Return [x, y] of the center of cell containing provided text 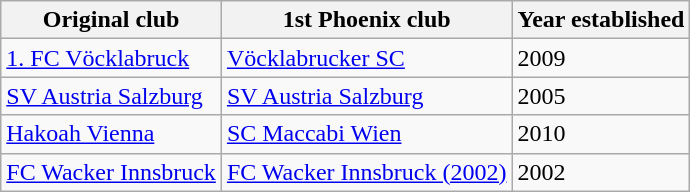
SC Maccabi Wien [366, 134]
Original club [112, 20]
2005 [601, 96]
1st Phoenix club [366, 20]
2009 [601, 58]
2010 [601, 134]
FC Wacker Innsbruck [112, 172]
Vöcklabrucker SC [366, 58]
2002 [601, 172]
Year established [601, 20]
FC Wacker Innsbruck (2002) [366, 172]
Hakoah Vienna [112, 134]
1. FC Vöcklabruck [112, 58]
